For the text-containing cell, return its midpoint in [x, y] coordinate format. 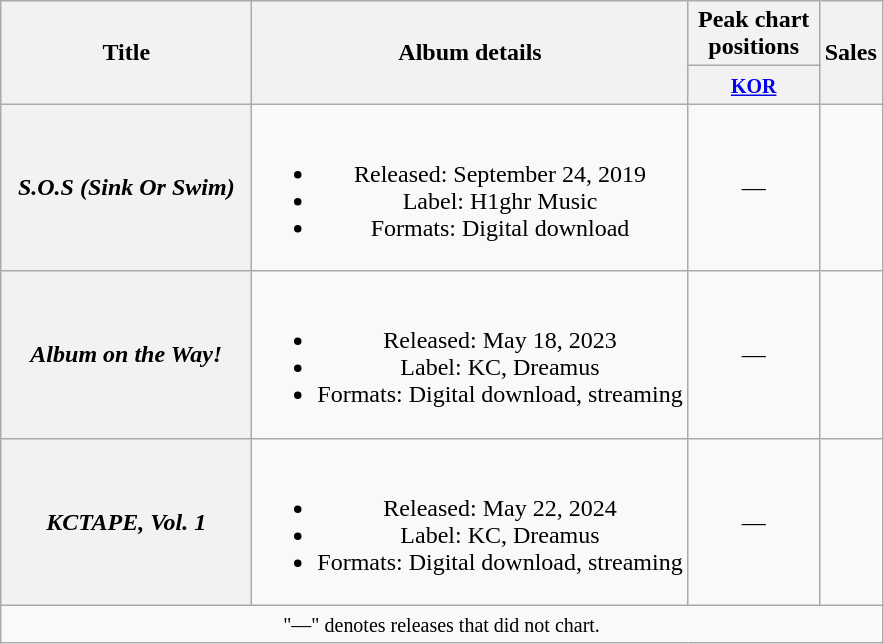
Released: September 24, 2019Label: H1ghr MusicFormats: Digital download [470, 188]
"—" denotes releases that did not chart. [442, 624]
Peak chart positions [754, 34]
S.O.S (Sink Or Swim) [126, 188]
Album details [470, 52]
Album on the Way! [126, 354]
Released: May 22, 2024Label: KC, DreamusFormats: Digital download, streaming [470, 522]
KOR [754, 85]
Released: May 18, 2023Label: KC, DreamusFormats: Digital download, streaming [470, 354]
KCTAPE, Vol. 1 [126, 522]
Sales [850, 52]
Title [126, 52]
